Find where the given text appears and provide that cell's center as [x, y] coordinate. 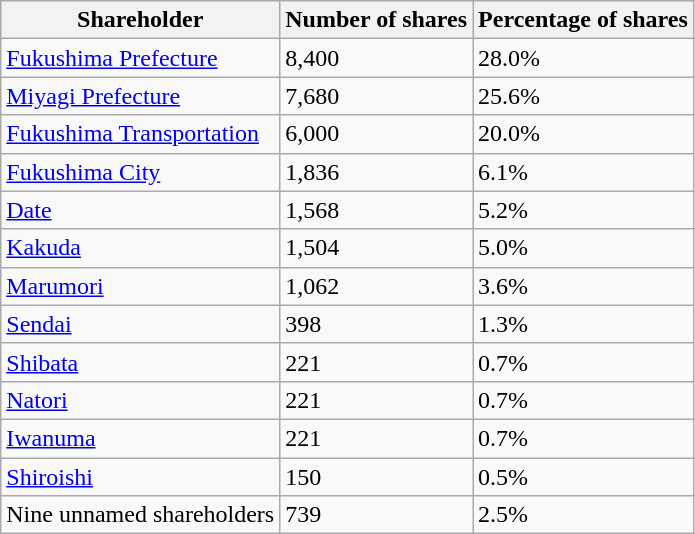
7,680 [376, 96]
5.0% [584, 248]
25.6% [584, 96]
1.3% [584, 324]
Number of shares [376, 20]
3.6% [584, 286]
398 [376, 324]
20.0% [584, 134]
2.5% [584, 515]
1,568 [376, 210]
6,000 [376, 134]
Fukushima Transportation [140, 134]
Date [140, 210]
0.5% [584, 477]
Fukushima Prefecture [140, 58]
Shareholder [140, 20]
Marumori [140, 286]
Iwanuma [140, 438]
Sendai [140, 324]
Kakuda [140, 248]
Miyagi Prefecture [140, 96]
Natori [140, 400]
28.0% [584, 58]
Percentage of shares [584, 20]
Nine unnamed shareholders [140, 515]
6.1% [584, 172]
Fukushima City [140, 172]
1,062 [376, 286]
150 [376, 477]
1,504 [376, 248]
8,400 [376, 58]
1,836 [376, 172]
5.2% [584, 210]
Shiroishi [140, 477]
739 [376, 515]
Shibata [140, 362]
